Extract the [x, y] coordinate from the center of the cell holding the provided text.  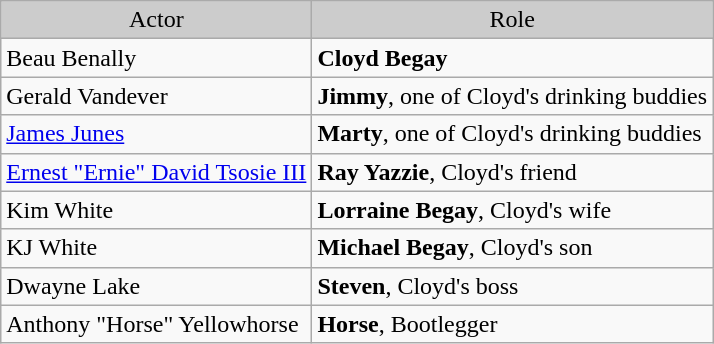
Michael Begay, Cloyd's son [512, 248]
Ray Yazzie, Cloyd's friend [512, 172]
Actor [156, 20]
Role [512, 20]
Steven, Cloyd's boss [512, 286]
Gerald Vandever [156, 96]
Anthony "Horse" Yellowhorse [156, 324]
Cloyd Begay [512, 58]
Lorraine Begay, Cloyd's wife [512, 210]
Jimmy, one of Cloyd's drinking buddies [512, 96]
KJ White [156, 248]
Kim White [156, 210]
Marty, one of Cloyd's drinking buddies [512, 134]
Beau Benally [156, 58]
Dwayne Lake [156, 286]
James Junes [156, 134]
Ernest "Ernie" David Tsosie III [156, 172]
Horse, Bootlegger [512, 324]
